Return the (x, y) coordinate for the center point of the cell that contains the specified text.  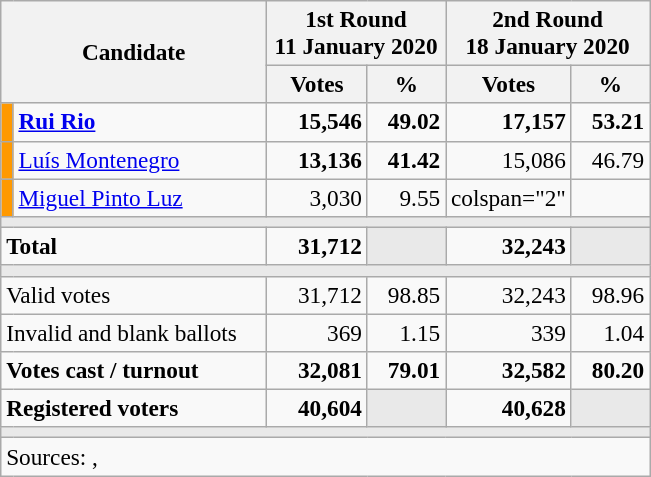
41.42 (406, 160)
1.15 (406, 332)
79.01 (406, 370)
2nd Round18 January 2020 (548, 32)
32,582 (509, 370)
13,136 (318, 160)
Luís Montenegro (140, 160)
9.55 (406, 197)
Candidate (134, 52)
17,157 (509, 122)
40,628 (509, 408)
15,086 (509, 160)
Invalid and blank ballots (134, 332)
colspan="2" (509, 197)
46.79 (610, 160)
53.21 (610, 122)
98.96 (610, 295)
1.04 (610, 332)
Valid votes (134, 295)
Votes cast / turnout (134, 370)
Rui Rio (140, 122)
Registered voters (134, 408)
369 (318, 332)
339 (509, 332)
40,604 (318, 408)
3,030 (318, 197)
Total (134, 246)
1st Round11 January 2020 (356, 32)
Miguel Pinto Luz (140, 197)
49.02 (406, 122)
15,546 (318, 122)
98.85 (406, 295)
32,081 (318, 370)
Sources: , (326, 456)
80.20 (610, 370)
